Scan for the cell matching the given text and deliver its (x, y) coordinate at center. 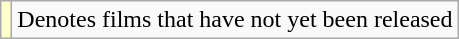
Denotes films that have not yet been released (235, 20)
